Find where the given text appears and provide that cell's center as [x, y] coordinate. 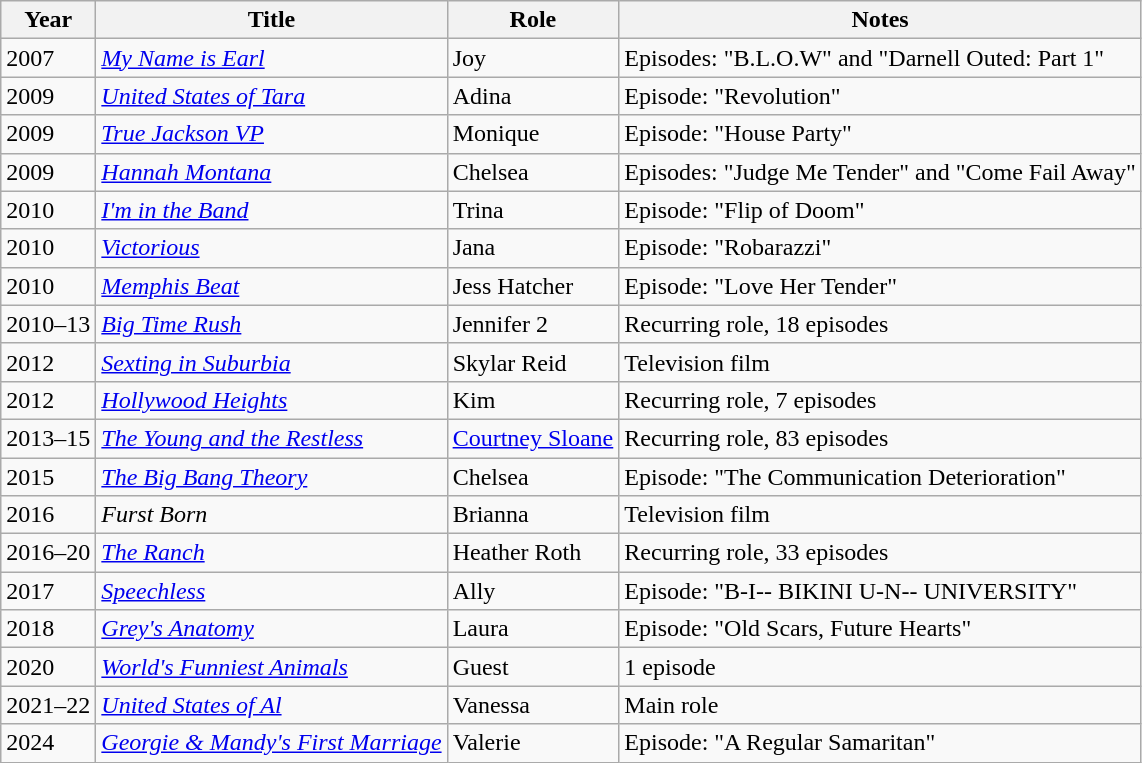
2017 [48, 591]
2013–15 [48, 438]
Valerie [533, 743]
Episode: "The Communication Deterioration" [880, 477]
Jess Hatcher [533, 286]
Episodes: "Judge Me Tender" and "Come Fail Away" [880, 172]
Jana [533, 248]
2010–13 [48, 324]
Sexting in Suburbia [272, 362]
2020 [48, 667]
2018 [48, 629]
Adina [533, 96]
2016–20 [48, 553]
Joy [533, 58]
Recurring role, 83 episodes [880, 438]
Episode: "House Party" [880, 134]
The Young and the Restless [272, 438]
Big Time Rush [272, 324]
Notes [880, 20]
Skylar Reid [533, 362]
2015 [48, 477]
Grey's Anatomy [272, 629]
Main role [880, 705]
I'm in the Band [272, 210]
The Big Bang Theory [272, 477]
2024 [48, 743]
2021–22 [48, 705]
United States of Al [272, 705]
Hollywood Heights [272, 400]
Ally [533, 591]
Heather Roth [533, 553]
My Name is Earl [272, 58]
Episode: "A Regular Samaritan" [880, 743]
Brianna [533, 515]
Georgie & Mandy's First Marriage [272, 743]
1 episode [880, 667]
Recurring role, 7 episodes [880, 400]
Laura [533, 629]
Role [533, 20]
Episode: "Love Her Tender" [880, 286]
The Ranch [272, 553]
Kim [533, 400]
Monique [533, 134]
Jennifer 2 [533, 324]
Recurring role, 33 episodes [880, 553]
Guest [533, 667]
Vanessa [533, 705]
Year [48, 20]
Furst Born [272, 515]
Memphis Beat [272, 286]
True Jackson VP [272, 134]
Episode: "B-I-- BIKINI U-N-- UNIVERSITY" [880, 591]
Episode: "Revolution" [880, 96]
Speechless [272, 591]
Title [272, 20]
United States of Tara [272, 96]
Episode: "Old Scars, Future Hearts" [880, 629]
Trina [533, 210]
Recurring role, 18 episodes [880, 324]
World's Funniest Animals [272, 667]
Episode: "Flip of Doom" [880, 210]
Hannah Montana [272, 172]
2016 [48, 515]
Victorious [272, 248]
Episodes: "B.L.O.W" and "Darnell Outed: Part 1" [880, 58]
Episode: "Robarazzi" [880, 248]
Courtney Sloane [533, 438]
2007 [48, 58]
